Search for the cell housing the specified text and yield its (x, y) center coordinate. 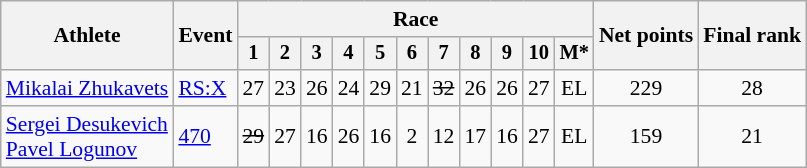
Event (205, 36)
24 (349, 88)
8 (475, 54)
12 (444, 136)
RS:X (205, 88)
32 (444, 88)
4 (349, 54)
1 (253, 54)
Final rank (752, 36)
Mikalai Zhukavets (88, 88)
M* (574, 54)
28 (752, 88)
Athlete (88, 36)
23 (285, 88)
Sergei DesukevichPavel Logunov (88, 136)
6 (412, 54)
7 (444, 54)
10 (539, 54)
159 (646, 136)
5 (380, 54)
9 (507, 54)
229 (646, 88)
470 (205, 136)
Net points (646, 36)
3 (317, 54)
17 (475, 136)
Race (415, 19)
